Locate the cell with the specified text and output its (x, y) center coordinate. 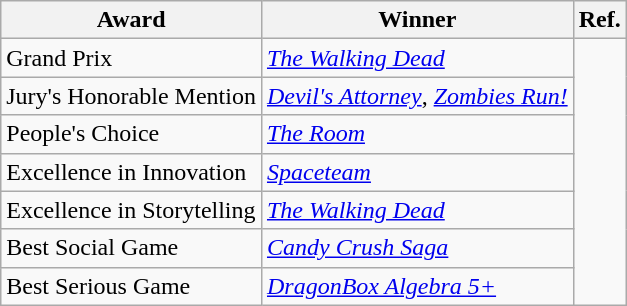
Best Social Game (132, 248)
Jury's Honorable Mention (132, 96)
Spaceteam (417, 172)
Grand Prix (132, 58)
Ref. (600, 20)
Excellence in Innovation (132, 172)
People's Choice (132, 134)
Excellence in Storytelling (132, 210)
DragonBox Algebra 5+ (417, 286)
Devil's Attorney, Zombies Run! (417, 96)
Best Serious Game (132, 286)
Candy Crush Saga (417, 248)
Winner (417, 20)
The Room (417, 134)
Award (132, 20)
